Identify which cell holds the provided text, then report its [X, Y] central coordinate. 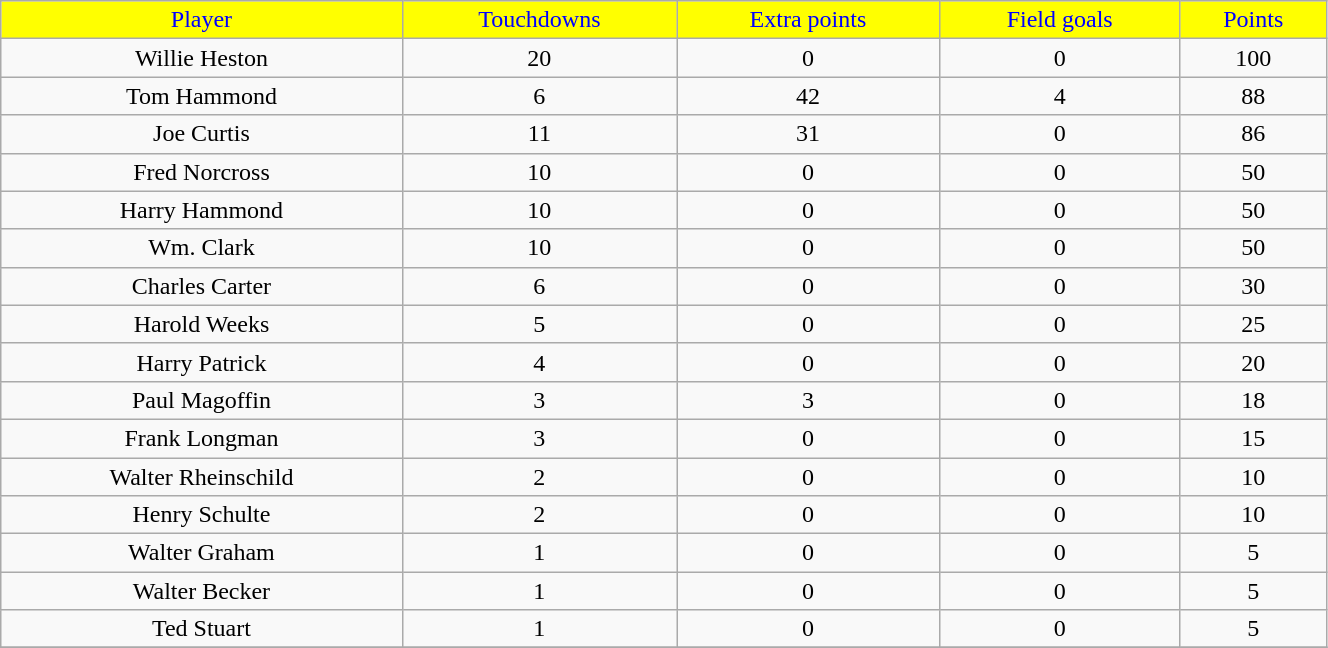
Extra points [808, 20]
Player [202, 20]
Harry Patrick [202, 362]
Henry Schulte [202, 515]
15 [1253, 438]
Ted Stuart [202, 629]
Harry Hammond [202, 210]
31 [808, 134]
88 [1253, 96]
Walter Rheinschild [202, 477]
Tom Hammond [202, 96]
Walter Graham [202, 553]
25 [1253, 324]
Harold Weeks [202, 324]
18 [1253, 400]
42 [808, 96]
Field goals [1060, 20]
Wm. Clark [202, 248]
Paul Magoffin [202, 400]
Touchdowns [539, 20]
Willie Heston [202, 58]
Points [1253, 20]
86 [1253, 134]
Frank Longman [202, 438]
30 [1253, 286]
11 [539, 134]
Walter Becker [202, 591]
Charles Carter [202, 286]
Joe Curtis [202, 134]
100 [1253, 58]
Fred Norcross [202, 172]
